Detect which cell encompasses the target text, then output its (x, y) center coordinate. 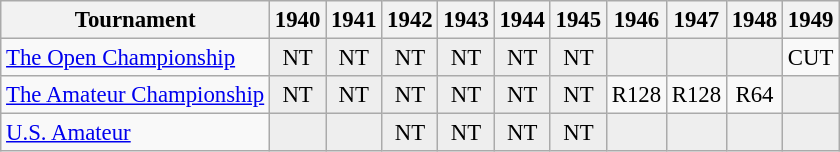
1947 (696, 20)
1940 (298, 20)
CUT (811, 58)
1946 (636, 20)
1942 (410, 20)
1943 (466, 20)
The Amateur Championship (136, 95)
1948 (754, 20)
R64 (754, 95)
1949 (811, 20)
U.S. Amateur (136, 133)
1944 (522, 20)
1941 (354, 20)
1945 (578, 20)
Tournament (136, 20)
The Open Championship (136, 58)
